Return [x, y] of the center of cell containing provided text 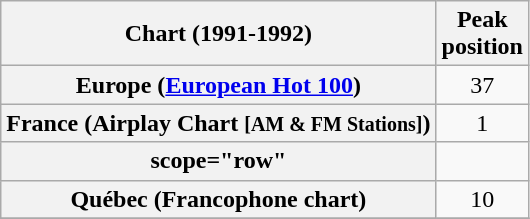
10 [482, 199]
scope="row" [218, 161]
Québec (Francophone chart) [218, 199]
1 [482, 123]
37 [482, 85]
Europe (European Hot 100) [218, 85]
France (Airplay Chart [AM & FM Stations]) [218, 123]
Peakposition [482, 34]
Chart (1991-1992) [218, 34]
